Determine the (X, Y) coordinate at the center of the cell enclosing the given text.  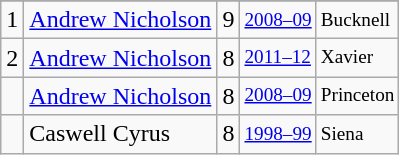
Siena (358, 134)
1 (12, 20)
Xavier (358, 58)
1998–99 (278, 134)
Bucknell (358, 20)
2011–12 (278, 58)
9 (228, 20)
Princeton (358, 96)
2 (12, 58)
Caswell Cyrus (120, 134)
